Capture the cell that displays the provided text and extract its (x, y) central coordinate. 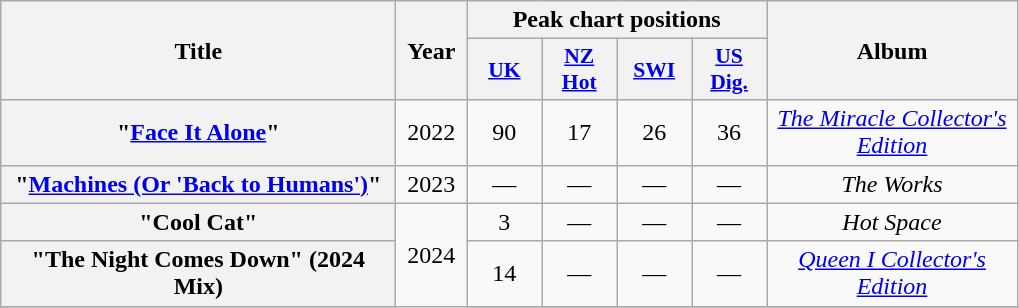
Hot Space (892, 222)
Peak chart positions (617, 20)
36 (730, 132)
2022 (432, 132)
26 (654, 132)
SWI (654, 70)
3 (504, 222)
Album (892, 50)
17 (580, 132)
"Face It Alone" (198, 132)
USDig. (730, 70)
"Machines (Or 'Back to Humans')" (198, 184)
"The Night Comes Down" (2024 Mix) (198, 274)
Title (198, 50)
90 (504, 132)
UK (504, 70)
14 (504, 274)
2023 (432, 184)
The Works (892, 184)
Queen I Collector's Edition (892, 274)
2024 (432, 254)
"Cool Cat" (198, 222)
The Miracle Collector's Edition (892, 132)
Year (432, 50)
NZHot (580, 70)
